Return (X, Y) of the center of cell containing provided text 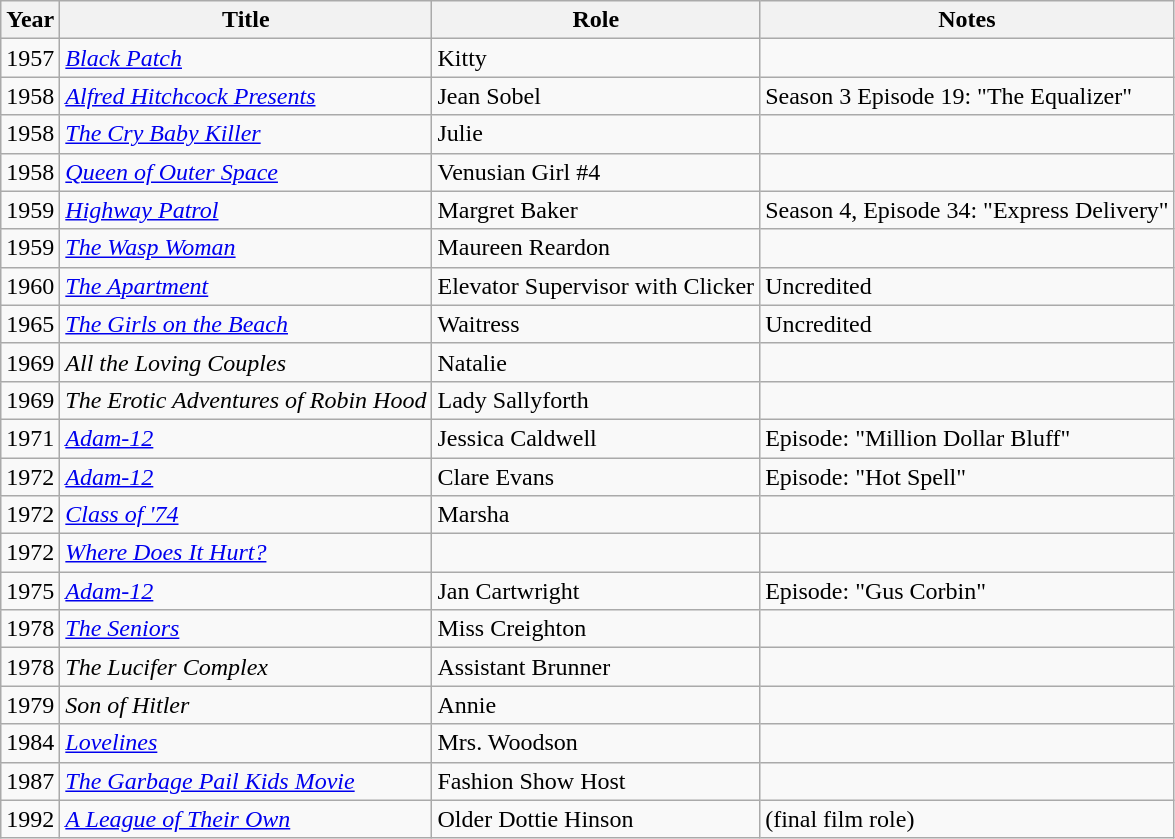
Natalie (596, 362)
1957 (30, 58)
The Lucifer Complex (246, 667)
Episode: "Gus Corbin" (968, 591)
1992 (30, 819)
Queen of Outer Space (246, 172)
1965 (30, 324)
Year (30, 20)
1975 (30, 591)
Older Dottie Hinson (596, 819)
The Girls on the Beach (246, 324)
Fashion Show Host (596, 781)
Jan Cartwright (596, 591)
Notes (968, 20)
Venusian Girl #4 (596, 172)
Title (246, 20)
Miss Creighton (596, 629)
Waitress (596, 324)
1960 (30, 286)
The Erotic Adventures of Robin Hood (246, 400)
Clare Evans (596, 477)
(final film role) (968, 819)
Class of '74 (246, 515)
Margret Baker (596, 210)
Lovelines (246, 743)
A League of Their Own (246, 819)
Maureen Reardon (596, 248)
Episode: "Million Dollar Bluff" (968, 438)
The Wasp Woman (246, 248)
Season 4, Episode 34: "Express Delivery" (968, 210)
Son of Hitler (246, 705)
All the Loving Couples (246, 362)
Black Patch (246, 58)
Lady Sallyforth (596, 400)
1979 (30, 705)
Jessica Caldwell (596, 438)
Marsha (596, 515)
Assistant Brunner (596, 667)
Alfred Hitchcock Presents (246, 96)
The Garbage Pail Kids Movie (246, 781)
Where Does It Hurt? (246, 553)
1984 (30, 743)
Role (596, 20)
The Apartment (246, 286)
Jean Sobel (596, 96)
The Seniors (246, 629)
Elevator Supervisor with Clicker (596, 286)
The Cry Baby Killer (246, 134)
Mrs. Woodson (596, 743)
Julie (596, 134)
Kitty (596, 58)
1987 (30, 781)
Annie (596, 705)
Episode: "Hot Spell" (968, 477)
Season 3 Episode 19: "The Equalizer" (968, 96)
Highway Patrol (246, 210)
1971 (30, 438)
